Scan for the cell matching the given text and deliver its [X, Y] coordinate at center. 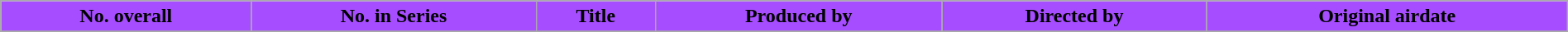
No. overall [126, 16]
Original airdate [1387, 16]
Title [595, 16]
No. in Series [394, 16]
Produced by [798, 16]
Directed by [1074, 16]
